Search for the cell housing the specified text and yield its (X, Y) center coordinate. 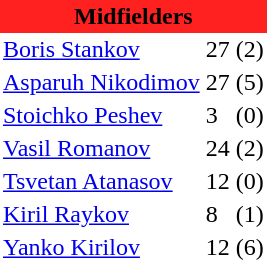
8 (218, 214)
24 (218, 148)
Asparuh Nikodimov (102, 82)
Boris Stankov (102, 50)
Kiril Raykov (102, 214)
Tsvetan Atanasov (102, 182)
3 (218, 116)
(1) (250, 214)
Stoichko Peshev (102, 116)
(5) (250, 82)
Vasil Romanov (102, 148)
Midfielders (134, 16)
12 (218, 182)
